Scan for the cell matching the given text and deliver its [X, Y] coordinate at center. 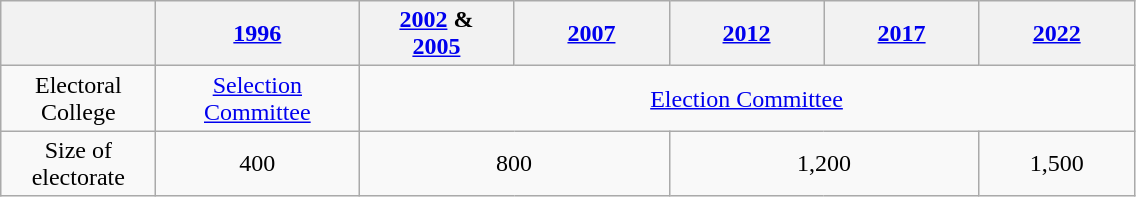
2002 & 2005 [436, 34]
2007 [592, 34]
1,200 [824, 164]
2022 [1056, 34]
Selection Committee [258, 98]
1,500 [1056, 164]
400 [258, 164]
Electoral College [78, 98]
Size of electorate [78, 164]
800 [514, 164]
2017 [902, 34]
1996 [258, 34]
2012 [746, 34]
Election Committee [746, 98]
